Provide the (X, Y) coordinate of the cell's center where the given text is located.  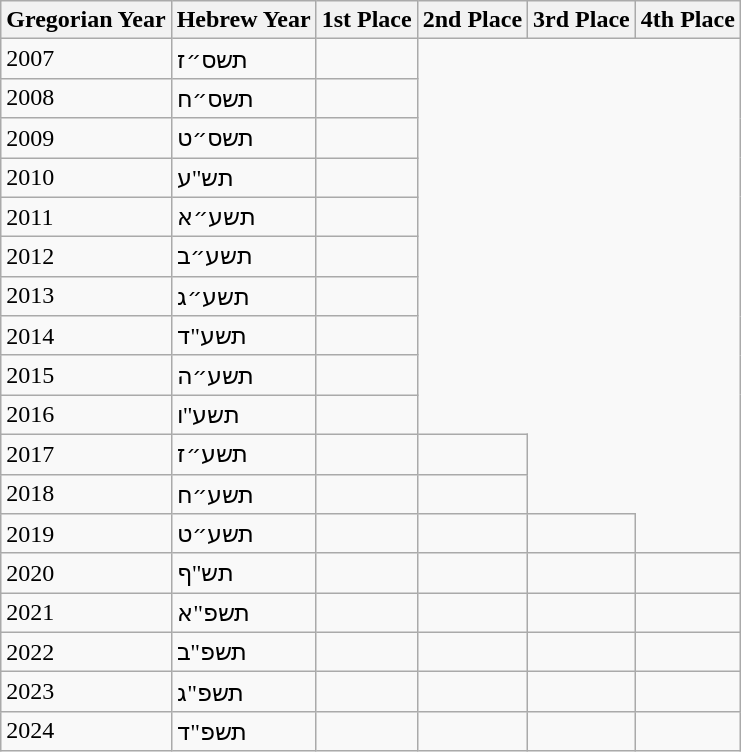
תשע"ד (244, 336)
2016 (86, 415)
2019 (86, 534)
2nd Place (472, 20)
תשע״ב (244, 257)
2014 (86, 336)
תשע"ו (244, 415)
תשפ"ב (244, 652)
תשע״ג (244, 296)
תשס״ח (244, 98)
2017 (86, 454)
2020 (86, 573)
2022 (86, 652)
2021 (86, 613)
2008 (86, 98)
תשע״ה (244, 375)
תשפ"א (244, 613)
2012 (86, 257)
2013 (86, 296)
2015 (86, 375)
2007 (86, 59)
2018 (86, 494)
תשפ"ג (244, 692)
Gregorian Year (86, 20)
תש"ף (244, 573)
תשע״ז (244, 454)
תשע״א (244, 217)
תשס״ז (244, 59)
2023 (86, 692)
2010 (86, 178)
תש"ע (244, 178)
תשס״ט (244, 138)
3rd Place (582, 20)
תשפ"ד (244, 731)
תשע״ח (244, 494)
4th Place (688, 20)
תשע״ט (244, 534)
Hebrew Year (244, 20)
2009 (86, 138)
2024 (86, 731)
1st Place (366, 20)
2011 (86, 217)
